Output the (X, Y) coordinate of the center of the cell containing the given text.  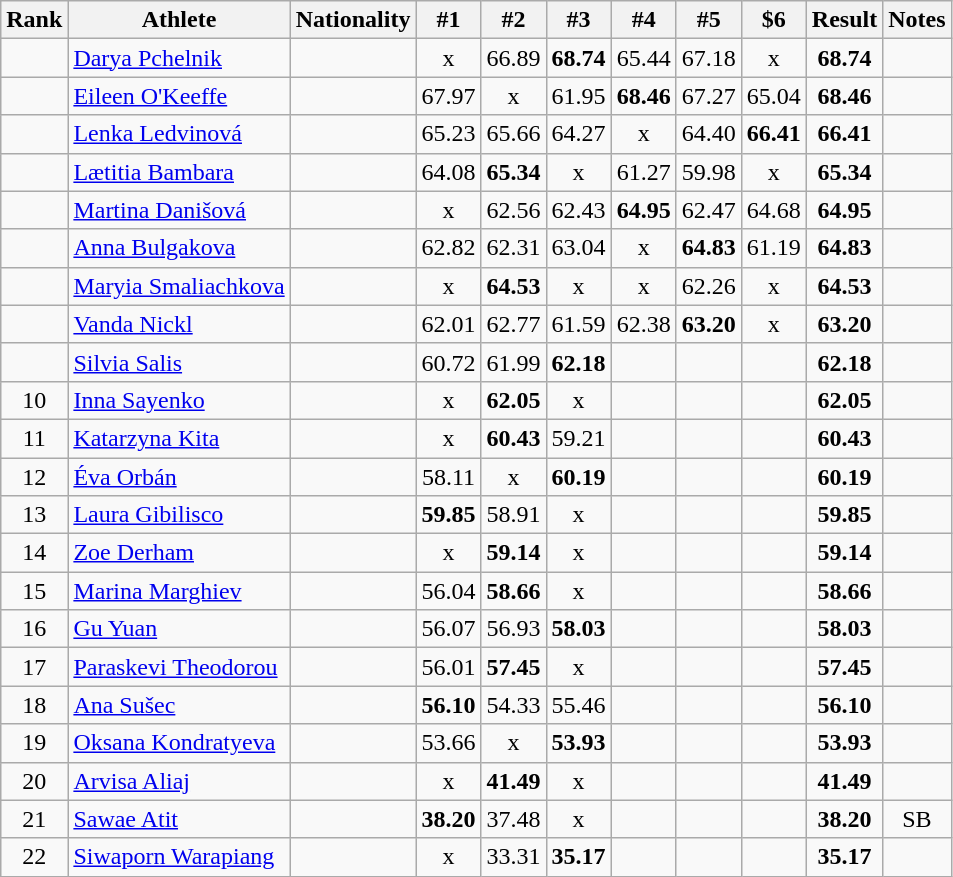
12 (34, 477)
33.31 (514, 857)
37.48 (514, 819)
Martina Danišová (179, 210)
59.98 (708, 172)
64.40 (708, 134)
59.21 (578, 438)
Lætitia Bambara (179, 172)
17 (34, 667)
66.89 (514, 58)
62.26 (708, 286)
56.01 (448, 667)
62.01 (448, 324)
15 (34, 591)
61.95 (578, 96)
61.59 (578, 324)
Sawae Atit (179, 819)
53.66 (448, 743)
18 (34, 705)
Rank (34, 20)
16 (34, 629)
Zoe Derham (179, 553)
56.07 (448, 629)
Eileen O'Keeffe (179, 96)
62.82 (448, 248)
Oksana Kondratyeva (179, 743)
60.72 (448, 362)
67.18 (708, 58)
62.31 (514, 248)
62.47 (708, 210)
20 (34, 781)
Darya Pchelnik (179, 58)
Result (844, 20)
#3 (578, 20)
22 (34, 857)
Arvisa Aliaj (179, 781)
19 (34, 743)
58.11 (448, 477)
Vanda Nickl (179, 324)
61.27 (644, 172)
65.04 (774, 96)
55.46 (578, 705)
#5 (708, 20)
Lenka Ledvinová (179, 134)
#2 (514, 20)
Athlete (179, 20)
63.04 (578, 248)
Paraskevi Theodorou (179, 667)
62.77 (514, 324)
62.56 (514, 210)
13 (34, 515)
Gu Yuan (179, 629)
Éva Orbán (179, 477)
Silvia Salis (179, 362)
58.91 (514, 515)
67.97 (448, 96)
65.23 (448, 134)
14 (34, 553)
67.27 (708, 96)
64.68 (774, 210)
#1 (448, 20)
Notes (917, 20)
SB (917, 819)
61.19 (774, 248)
Ana Sušec (179, 705)
65.66 (514, 134)
61.99 (514, 362)
10 (34, 400)
#4 (644, 20)
56.04 (448, 591)
Nationality (353, 20)
$6 (774, 20)
54.33 (514, 705)
64.08 (448, 172)
65.44 (644, 58)
Inna Sayenko (179, 400)
Siwaporn Warapiang (179, 857)
Laura Gibilisco (179, 515)
11 (34, 438)
Maryia Smaliachkova (179, 286)
56.93 (514, 629)
Marina Marghiev (179, 591)
21 (34, 819)
62.43 (578, 210)
Anna Bulgakova (179, 248)
Katarzyna Kita (179, 438)
64.27 (578, 134)
62.38 (644, 324)
